Return the [x, y] coordinate for the center point of the cell that contains the specified text.  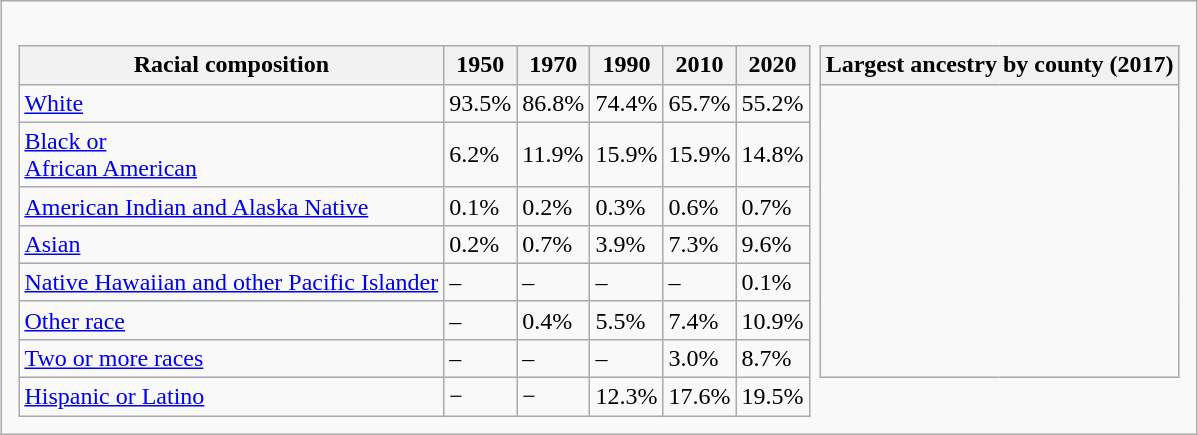
12.3% [626, 397]
Largest ancestry by county (2017) [1000, 65]
0.4% [554, 320]
Two or more races [232, 358]
American Indian and Alaska Native [232, 206]
3.9% [626, 244]
9.6% [772, 244]
8.7% [772, 358]
11.9% [554, 154]
Other race [232, 320]
White [232, 103]
2010 [700, 65]
1990 [626, 65]
5.5% [626, 320]
55.2% [772, 103]
7.4% [700, 320]
Racial composition [232, 65]
19.5% [772, 397]
3.0% [700, 358]
2020 [772, 65]
0.6% [700, 206]
1970 [554, 65]
17.6% [700, 397]
Native Hawaiian and other Pacific Islander [232, 282]
10.9% [772, 320]
93.5% [480, 103]
7.3% [700, 244]
Asian [232, 244]
86.8% [554, 103]
Hispanic or Latino [232, 397]
Black orAfrican American [232, 154]
0.3% [626, 206]
74.4% [626, 103]
6.2% [480, 154]
65.7% [700, 103]
1950 [480, 65]
14.8% [772, 154]
